For the text-containing cell, return its midpoint in (x, y) coordinate format. 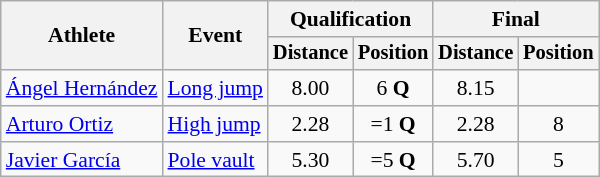
Long jump (216, 88)
8.15 (476, 88)
Arturo Ortiz (82, 124)
High jump (216, 124)
Event (216, 36)
Ángel Hernández (82, 88)
8.00 (310, 88)
Final (516, 19)
8 (558, 124)
Qualification (350, 19)
6 Q (393, 88)
=1 Q (393, 124)
Athlete (82, 36)
